Extract the (X, Y) coordinate from the center of the cell holding the provided text.  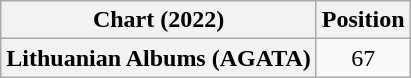
Lithuanian Albums (AGATA) (159, 58)
Position (363, 20)
67 (363, 58)
Chart (2022) (159, 20)
